Extract the (x, y) coordinate from the center of the cell holding the provided text.  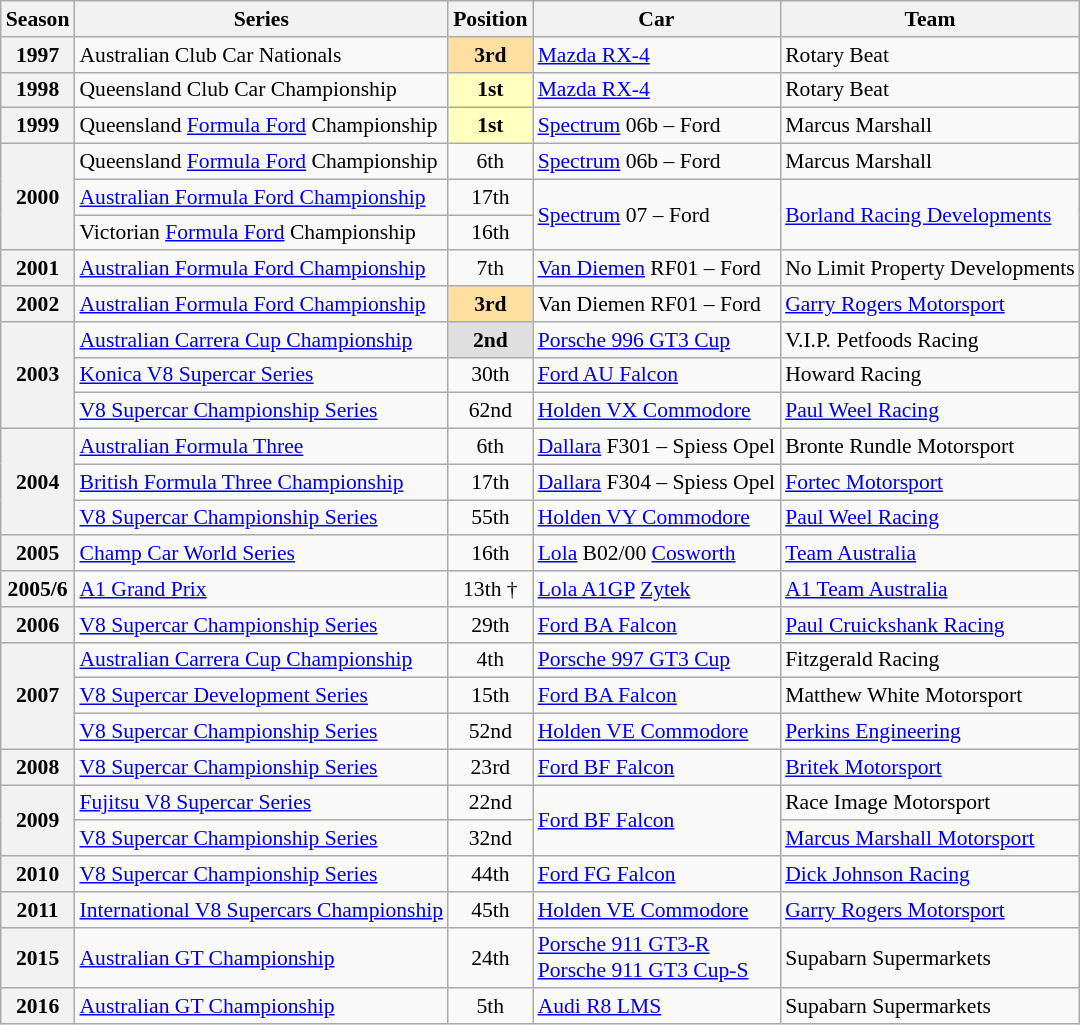
30th (490, 375)
45th (490, 910)
Borland Racing Developments (930, 214)
55th (490, 518)
2003 (38, 376)
22nd (490, 803)
Australian Club Car Nationals (261, 55)
Dallara F301 – Spiess Opel (657, 447)
29th (490, 625)
Fitzgerald Racing (930, 660)
Fortec Motorsport (930, 482)
Porsche 911 GT3-R Porsche 911 GT3 Cup-S (657, 958)
No Limit Property Developments (930, 269)
2002 (38, 304)
62nd (490, 411)
Porsche 996 GT3 Cup (657, 340)
Holden VX Commodore (657, 411)
2008 (38, 767)
7th (490, 269)
1999 (38, 126)
2006 (38, 625)
Car (657, 19)
23rd (490, 767)
V.I.P. Petfoods Racing (930, 340)
Race Image Motorsport (930, 803)
Konica V8 Supercar Series (261, 375)
A1 Grand Prix (261, 589)
13th † (490, 589)
2nd (490, 340)
32nd (490, 839)
Audi R8 LMS (657, 1007)
Dick Johnson Racing (930, 874)
Season (38, 19)
4th (490, 660)
Team Australia (930, 554)
Bronte Rundle Motorsport (930, 447)
2011 (38, 910)
Series (261, 19)
2016 (38, 1007)
1997 (38, 55)
British Formula Three Championship (261, 482)
Perkins Engineering (930, 732)
44th (490, 874)
Position (490, 19)
2009 (38, 820)
2007 (38, 696)
International V8 Supercars Championship (261, 910)
Spectrum 07 – Ford (657, 214)
Fujitsu V8 Supercar Series (261, 803)
1998 (38, 90)
Queensland Club Car Championship (261, 90)
Dallara F304 – Spiess Opel (657, 482)
Marcus Marshall Motorsport (930, 839)
A1 Team Australia (930, 589)
Ford AU Falcon (657, 375)
Lola A1GP Zytek (657, 589)
Victorian Formula Ford Championship (261, 233)
V8 Supercar Development Series (261, 696)
15th (490, 696)
52nd (490, 732)
5th (490, 1007)
2015 (38, 958)
Lola B02/00 Cosworth (657, 554)
Australian Formula Three (261, 447)
2010 (38, 874)
2000 (38, 198)
Ford FG Falcon (657, 874)
Paul Cruickshank Racing (930, 625)
2005/6 (38, 589)
2001 (38, 269)
Howard Racing (930, 375)
Team (930, 19)
24th (490, 958)
Holden VY Commodore (657, 518)
2005 (38, 554)
Matthew White Motorsport (930, 696)
Britek Motorsport (930, 767)
Porsche 997 GT3 Cup (657, 660)
2004 (38, 482)
Champ Car World Series (261, 554)
